For the text-containing cell, return its midpoint in [x, y] coordinate format. 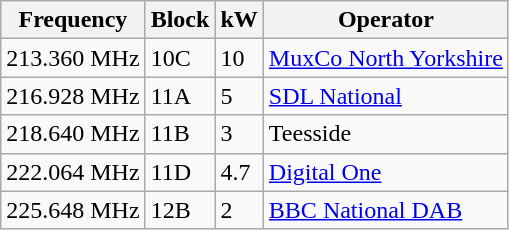
5 [239, 96]
12B [180, 210]
Frequency [73, 20]
4.7 [239, 172]
218.640 MHz [73, 134]
Block [180, 20]
Operator [386, 20]
SDL National [386, 96]
Teesside [386, 134]
kW [239, 20]
225.648 MHz [73, 210]
11B [180, 134]
216.928 MHz [73, 96]
10 [239, 58]
11A [180, 96]
11D [180, 172]
Digital One [386, 172]
MuxCo North Yorkshire [386, 58]
BBC National DAB [386, 210]
10C [180, 58]
222.064 MHz [73, 172]
213.360 MHz [73, 58]
2 [239, 210]
3 [239, 134]
